Pinpoint the cell where the given text exists, returning its (X, Y) midpoint coordinate. 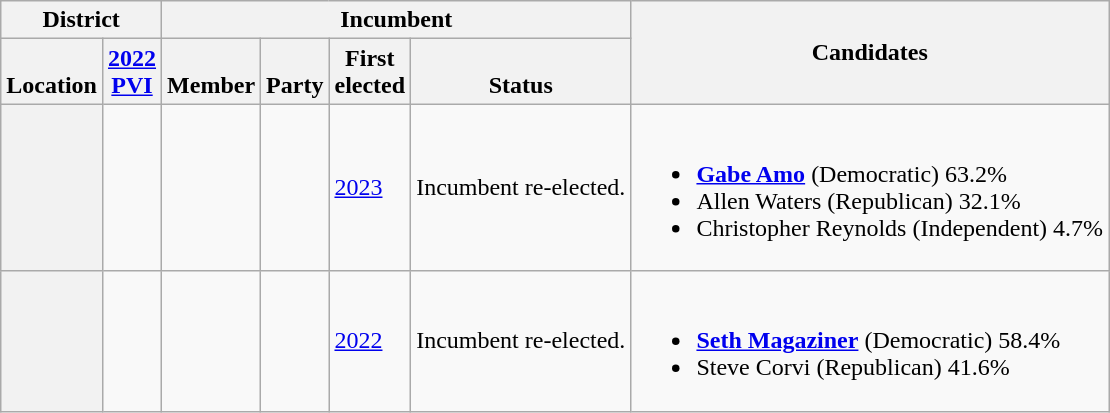
Firstelected (370, 72)
Party (295, 72)
Seth Magaziner (Democratic) 58.4%Steve Corvi (Republican) 41.6% (870, 341)
District (82, 20)
Location (52, 72)
2022PVI (132, 72)
Member (212, 72)
Status (521, 72)
2023 (370, 188)
Gabe Amo (Democratic) 63.2%Allen Waters (Republican) 32.1%Christopher Reynolds (Independent) 4.7% (870, 188)
2022 (370, 341)
Candidates (870, 52)
Incumbent (396, 20)
